From the cell containing the given text, extract its center point as (x, y) coordinate. 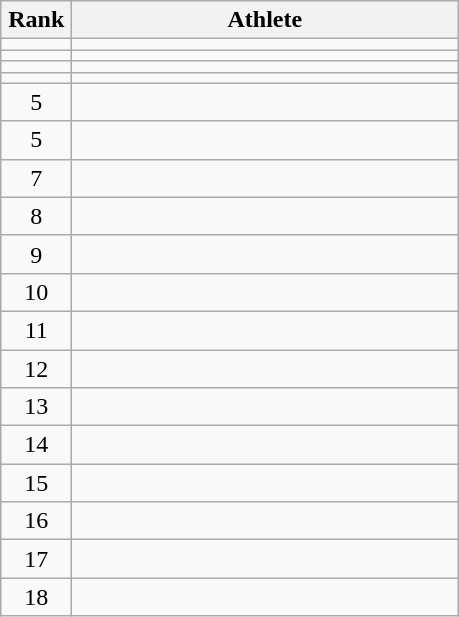
Athlete (265, 20)
9 (36, 254)
18 (36, 597)
15 (36, 483)
13 (36, 407)
10 (36, 292)
14 (36, 445)
8 (36, 216)
11 (36, 330)
12 (36, 369)
7 (36, 178)
17 (36, 559)
Rank (36, 20)
16 (36, 521)
